Return (X, Y) of the center of cell containing provided text 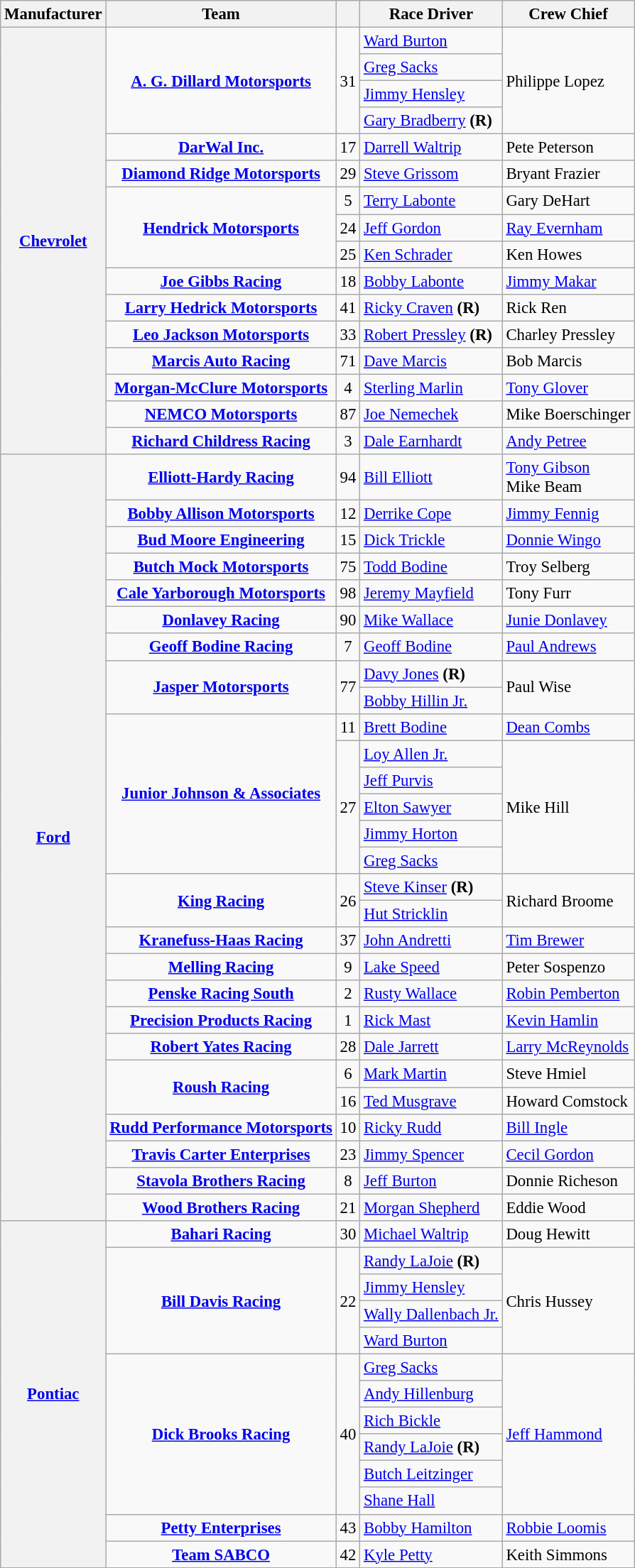
41 (348, 307)
Travis Carter Enterprises (221, 1154)
42 (348, 1555)
Tony Furr (568, 593)
Bill Davis Racing (221, 1300)
71 (348, 361)
Cecil Gordon (568, 1154)
17 (348, 148)
Larry McReynolds (568, 1047)
Manufacturer (53, 14)
Butch Mock Motorsports (221, 567)
Sterling Marlin (431, 388)
40 (348, 1435)
Bud Moore Engineering (221, 540)
Tony Glover (568, 388)
Gary DeHart (568, 201)
3 (348, 441)
Tony Gibson Mike Beam (568, 477)
Dave Marcis (431, 361)
Todd Bodine (431, 567)
Team SABCO (221, 1555)
Andy Petree (568, 441)
Donlavey Racing (221, 620)
Steve Grissom (431, 174)
Bobby Labonte (431, 281)
Kevin Hamlin (568, 1021)
Darrell Waltrip (431, 148)
Shane Hall (431, 1501)
Richard Broome (568, 900)
Dick Brooks Racing (221, 1435)
Bahari Racing (221, 1234)
Ken Howes (568, 254)
90 (348, 620)
Bobby Allison Motorsports (221, 514)
Hut Stricklin (431, 914)
Marcis Auto Racing (221, 361)
Jimmy Horton (431, 834)
9 (348, 967)
94 (348, 477)
DarWal Inc. (221, 148)
Pete Peterson (568, 148)
Rick Mast (431, 1021)
Race Driver (431, 14)
26 (348, 900)
Jimmy Makar (568, 281)
22 (348, 1300)
Charley Pressley (568, 334)
33 (348, 334)
Morgan-McClure Motorsports (221, 388)
Ken Schrader (431, 254)
Jeff Hammond (568, 1435)
Mike Hill (568, 807)
Kyle Petty (431, 1555)
Penske Racing South (221, 994)
43 (348, 1528)
10 (348, 1127)
Hendrick Motorsports (221, 227)
23 (348, 1154)
Tim Brewer (568, 941)
Butch Leitzinger (431, 1474)
87 (348, 415)
Bill Elliott (431, 477)
98 (348, 593)
Troy Selberg (568, 567)
Wally Dallenbach Jr. (431, 1314)
Steve Kinser (R) (431, 887)
Ted Musgrave (431, 1101)
Kranefuss-Haas Racing (221, 941)
Mike Wallace (431, 620)
Ricky Craven (R) (431, 307)
Cale Yarborough Motorsports (221, 593)
Andy Hillenburg (431, 1394)
Terry Labonte (431, 201)
6 (348, 1074)
Howard Comstock (568, 1101)
Stavola Brothers Racing (221, 1180)
Junie Donlavey (568, 620)
24 (348, 228)
16 (348, 1101)
Donnie Richeson (568, 1180)
11 (348, 727)
Dale Earnhardt (431, 441)
Elliott-Hardy Racing (221, 477)
Keith Simmons (568, 1555)
4 (348, 388)
Leo Jackson Motorsports (221, 334)
29 (348, 174)
31 (348, 81)
Loy Allen Jr. (431, 754)
Paul Andrews (568, 647)
Wood Brothers Racing (221, 1207)
Junior Johnson & Associates (221, 794)
Derrike Cope (431, 514)
Chevrolet (53, 241)
Brett Bodine (431, 727)
37 (348, 941)
Dean Combs (568, 727)
Jimmy Fennig (568, 514)
Robin Pemberton (568, 994)
Eddie Wood (568, 1207)
Gary Bradberry (R) (431, 121)
Mark Martin (431, 1074)
Michael Waltrip (431, 1234)
Donnie Wingo (568, 540)
Bryant Frazier (568, 174)
Rusty Wallace (431, 994)
John Andretti (431, 941)
18 (348, 281)
2 (348, 994)
Jeremy Mayfield (431, 593)
Geoff Bodine (431, 647)
Jimmy Spencer (431, 1154)
NEMCO Motorsports (221, 415)
Richard Childress Racing (221, 441)
Jeff Purvis (431, 781)
Ford (53, 838)
Crew Chief (568, 14)
Peter Sospenzo (568, 967)
Ray Evernham (568, 228)
Rich Bickle (431, 1421)
Philippe Lopez (568, 81)
Bobby Hamilton (431, 1528)
Dale Jarrett (431, 1047)
28 (348, 1047)
30 (348, 1234)
7 (348, 647)
King Racing (221, 900)
Lake Speed (431, 967)
Steve Hmiel (568, 1074)
Melling Racing (221, 967)
Ricky Rudd (431, 1127)
21 (348, 1207)
Roush Racing (221, 1087)
27 (348, 807)
Robbie Loomis (568, 1528)
Elton Sawyer (431, 807)
Geoff Bodine Racing (221, 647)
Jeff Burton (431, 1180)
Team (221, 14)
Rick Ren (568, 307)
8 (348, 1180)
Joe Nemechek (431, 415)
Larry Hedrick Motorsports (221, 307)
Bill Ingle (568, 1127)
Robert Pressley (R) (431, 334)
Davy Jones (R) (431, 674)
Bob Marcis (568, 361)
1 (348, 1021)
Rudd Performance Motorsports (221, 1127)
Morgan Shepherd (431, 1207)
Diamond Ridge Motorsports (221, 174)
77 (348, 687)
15 (348, 540)
Doug Hewitt (568, 1234)
Bobby Hillin Jr. (431, 701)
Robert Yates Racing (221, 1047)
Precision Products Racing (221, 1021)
Jasper Motorsports (221, 687)
12 (348, 514)
Chris Hussey (568, 1300)
Pontiac (53, 1394)
Petty Enterprises (221, 1528)
Dick Trickle (431, 540)
5 (348, 201)
Jeff Gordon (431, 228)
Joe Gibbs Racing (221, 281)
Paul Wise (568, 687)
A. G. Dillard Motorsports (221, 81)
25 (348, 254)
75 (348, 567)
Mike Boerschinger (568, 415)
